Provide the (X, Y) coordinate of the cell's center where the given text is located.  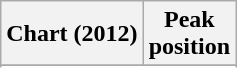
Chart (2012) (72, 34)
Peak position (189, 34)
